Return [X, Y] of the center of cell containing provided text 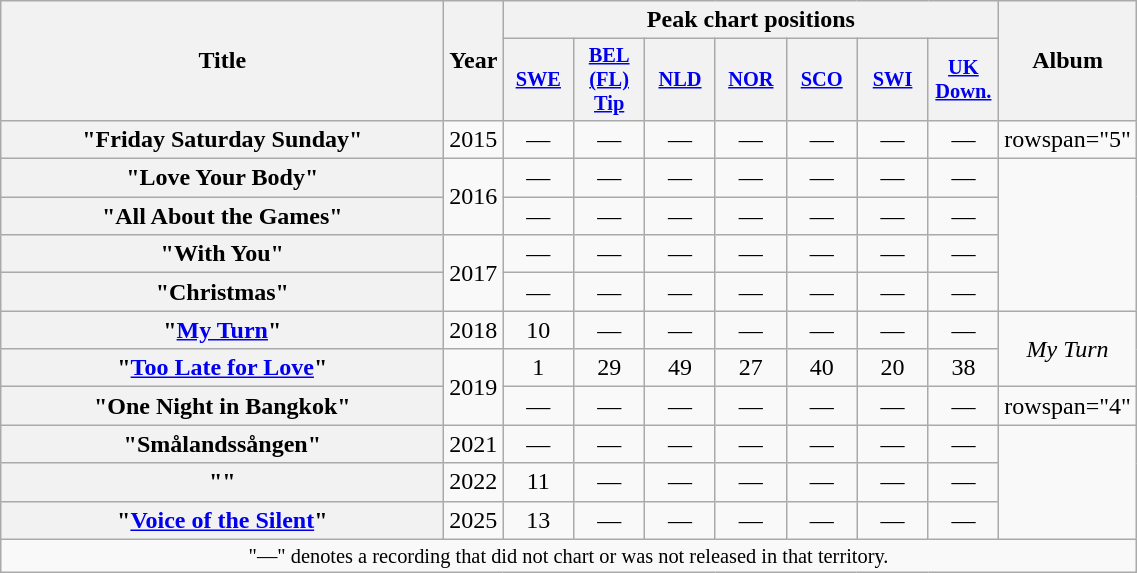
2016 [474, 197]
11 [538, 482]
Title [222, 61]
"Too Late for Love" [222, 368]
UKDown. [964, 80]
NOR [750, 80]
"Smålandssången" [222, 444]
2025 [474, 520]
NLD [680, 80]
13 [538, 520]
rowspan="4" [1068, 406]
"" [222, 482]
2021 [474, 444]
"—" denotes a recording that did not chart or was not released in that territory. [569, 556]
Album [1068, 61]
2022 [474, 482]
rowspan="5" [1068, 139]
29 [610, 368]
10 [538, 330]
2019 [474, 387]
"My Turn" [222, 330]
"All About the Games" [222, 216]
"Voice of the Silent" [222, 520]
2018 [474, 330]
SCO [822, 80]
38 [964, 368]
40 [822, 368]
2015 [474, 139]
20 [892, 368]
Year [474, 61]
1 [538, 368]
49 [680, 368]
"With You" [222, 254]
My Turn [1068, 349]
"One Night in Bangkok" [222, 406]
BEL(FL)Tip [610, 80]
"Friday Saturday Sunday" [222, 139]
27 [750, 368]
SWE [538, 80]
"Christmas" [222, 292]
Peak chart positions [751, 20]
"Love Your Body" [222, 178]
SWI [892, 80]
2017 [474, 273]
